Locate the cell with the specified text and output its [X, Y] center coordinate. 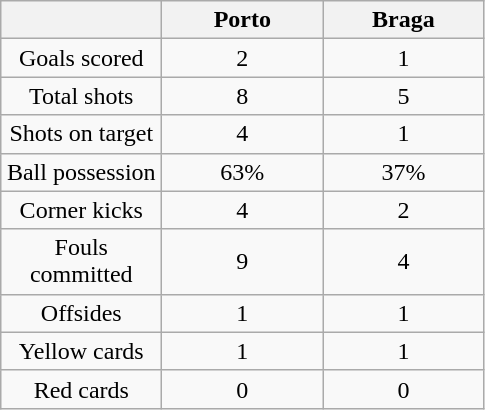
Fouls committed [82, 262]
Red cards [82, 389]
Yellow cards [82, 351]
63% [242, 172]
Ball possession [82, 172]
Braga [404, 20]
Total shots [82, 96]
Corner kicks [82, 210]
8 [242, 96]
9 [242, 262]
Goals scored [82, 58]
5 [404, 96]
37% [404, 172]
Offsides [82, 313]
Porto [242, 20]
Shots on target [82, 134]
